For the text-containing cell, return its midpoint in [x, y] coordinate format. 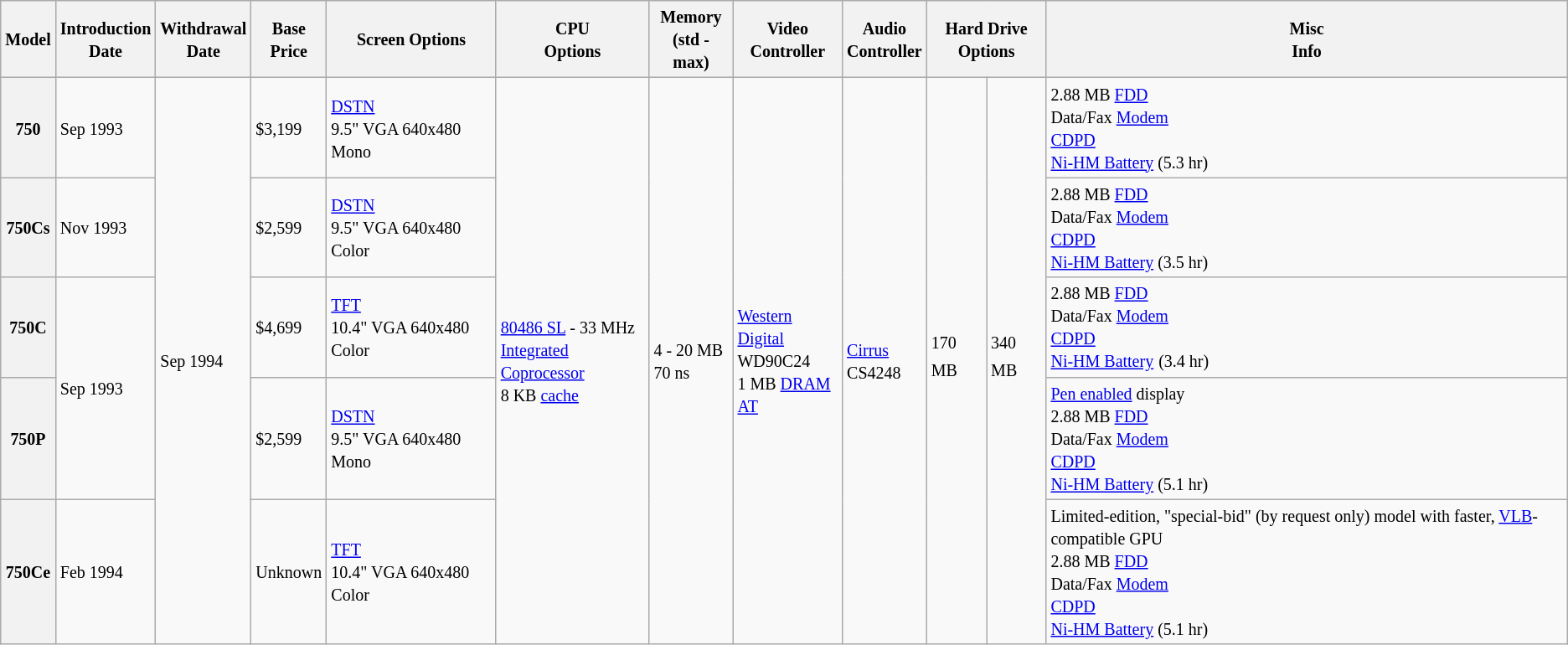
CPUOptions [573, 39]
WithdrawalDate [204, 39]
AudioController [885, 39]
$4,699 [289, 327]
Pen enabled display2.88 MB FDDData/Fax ModemCDPDNi-HM Battery (5.1 hr) [1307, 438]
Screen Options [411, 39]
2.88 MB FDDData/Fax ModemCDPDNi-HM Battery (3.4 hr) [1307, 327]
80486 SL - 33 MHzIntegrated Coprocessor8 KB cache [573, 361]
750P [28, 438]
2.88 MB FDDData/Fax ModemCDPDNi-HM Battery (5.3 hr) [1307, 127]
Hard DriveOptions [987, 39]
$3,199 [289, 127]
MiscInfo [1307, 39]
2.88 MB FDDData/Fax ModemCDPDNi-HM Battery (3.5 hr) [1307, 228]
4 - 20 MB70 ns [691, 361]
Memory(std - max) [691, 39]
Feb 1994 [106, 571]
750 [28, 127]
Limited-edition, "special-bid" (by request only) model with faster, VLB-compatible GPU2.88 MB FDDData/Fax ModemCDPDNi-HM Battery (5.1 hr) [1307, 571]
VideoController [787, 39]
Nov 1993 [106, 228]
BasePrice [289, 39]
Unknown [289, 571]
IntroductionDate [106, 39]
170 MB [957, 361]
750C [28, 327]
750Cs [28, 228]
340 MB [1017, 361]
DSTN9.5" VGA 640x480 Color [411, 228]
Model [28, 39]
Western DigitalWD90C241 MB DRAMAT [787, 361]
Sep 1994 [204, 361]
CirrusCS4248 [885, 361]
750Ce [28, 571]
